From the cell containing the given text, extract its center point as (x, y) coordinate. 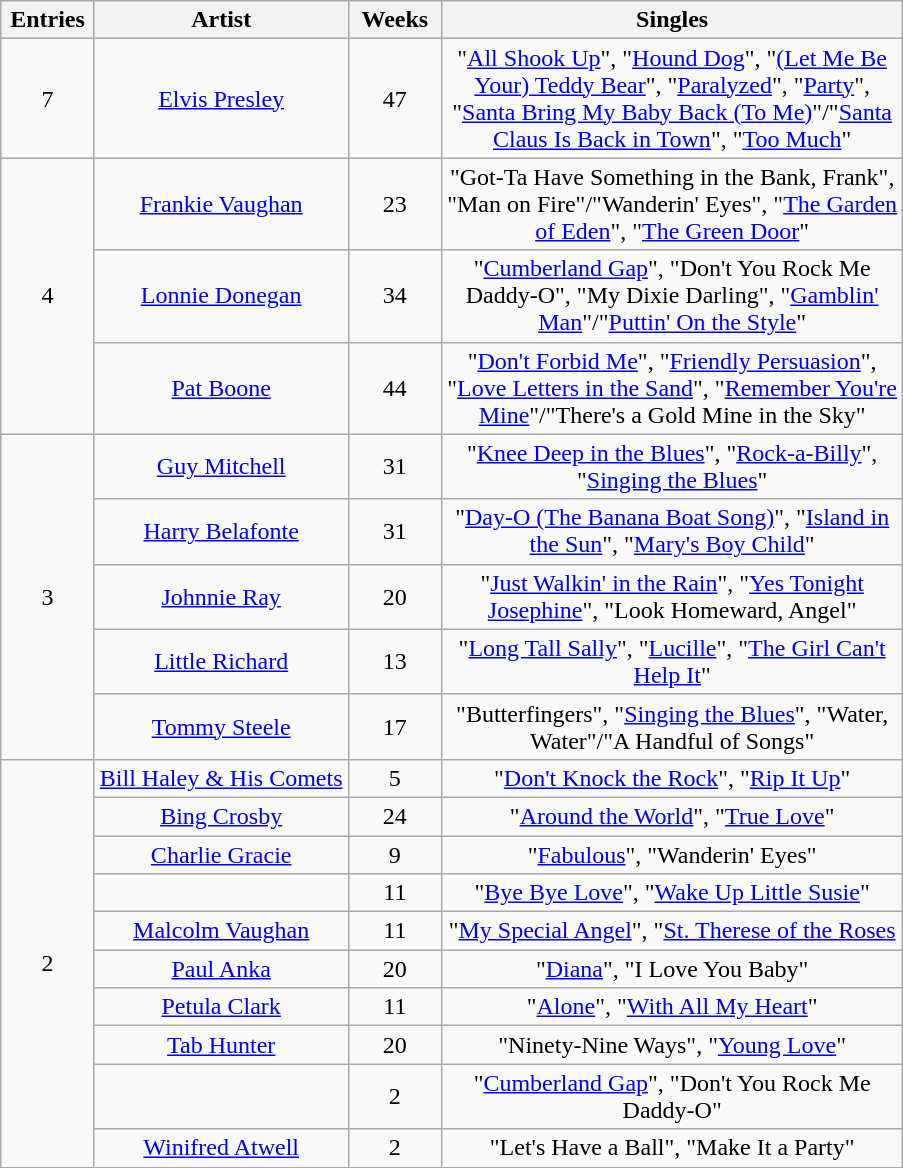
3 (48, 596)
Tommy Steele (221, 726)
Bing Crosby (221, 816)
"Ninety-Nine Ways", "Young Love" (672, 1045)
47 (395, 98)
"Cumberland Gap", "Don't You Rock Me Daddy-O", "My Dixie Darling", "Gamblin' Man"/"Puttin' On the Style" (672, 296)
"Cumberland Gap", "Don't You Rock Me Daddy-O" (672, 1096)
4 (48, 296)
Petula Clark (221, 1007)
"Day-O (The Banana Boat Song)", "Island in the Sun", "Mary's Boy Child" (672, 532)
"Let's Have a Ball", "Make It a Party" (672, 1148)
Malcolm Vaughan (221, 931)
Weeks (395, 20)
Singles (672, 20)
Elvis Presley (221, 98)
"Bye Bye Love", "Wake Up Little Susie" (672, 893)
24 (395, 816)
23 (395, 204)
Harry Belafonte (221, 532)
Paul Anka (221, 969)
"Don't Forbid Me", "Friendly Persuasion", "Love Letters in the Sand", "Remember You're Mine"/"There's a Gold Mine in the Sky" (672, 388)
Tab Hunter (221, 1045)
Guy Mitchell (221, 466)
"Knee Deep in the Blues", "Rock-a-Billy", "Singing the Blues" (672, 466)
"Just Walkin' in the Rain", "Yes Tonight Josephine", "Look Homeward, Angel" (672, 596)
9 (395, 855)
"Fabulous", "Wanderin' Eyes" (672, 855)
Artist (221, 20)
13 (395, 662)
5 (395, 778)
"Long Tall Sally", "Lucille", "The Girl Can't Help It" (672, 662)
34 (395, 296)
7 (48, 98)
Little Richard (221, 662)
Pat Boone (221, 388)
Charlie Gracie (221, 855)
"Don't Knock the Rock", "Rip It Up" (672, 778)
17 (395, 726)
Frankie Vaughan (221, 204)
"Got-Ta Have Something in the Bank, Frank", "Man on Fire"/"Wanderin' Eyes", "The Garden of Eden", "The Green Door" (672, 204)
Entries (48, 20)
44 (395, 388)
"My Special Angel", "St. Therese of the Roses (672, 931)
"Around the World", "True Love" (672, 816)
Winifred Atwell (221, 1148)
Johnnie Ray (221, 596)
Lonnie Donegan (221, 296)
"Butterfingers", "Singing the Blues", "Water, Water"/"A Handful of Songs" (672, 726)
"Alone", "With All My Heart" (672, 1007)
"Diana", "I Love You Baby" (672, 969)
Bill Haley & His Comets (221, 778)
